Search for the cell housing the specified text and yield its (X, Y) center coordinate. 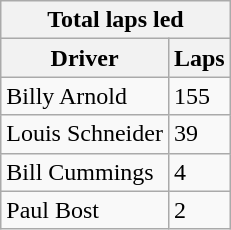
155 (199, 96)
Laps (199, 58)
Paul Bost (85, 210)
4 (199, 172)
Total laps led (116, 20)
Bill Cummings (85, 172)
2 (199, 210)
Billy Arnold (85, 96)
Louis Schneider (85, 134)
39 (199, 134)
Driver (85, 58)
